Find where the given text appears and provide that cell's center as [x, y] coordinate. 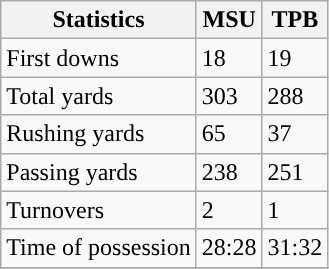
251 [295, 172]
18 [229, 58]
Time of possession [99, 248]
31:32 [295, 248]
Statistics [99, 20]
TPB [295, 20]
2 [229, 210]
Passing yards [99, 172]
238 [229, 172]
37 [295, 134]
65 [229, 134]
First downs [99, 58]
288 [295, 96]
28:28 [229, 248]
Total yards [99, 96]
Turnovers [99, 210]
1 [295, 210]
303 [229, 96]
Rushing yards [99, 134]
19 [295, 58]
MSU [229, 20]
